Identify which cell holds the provided text, then report its [X, Y] central coordinate. 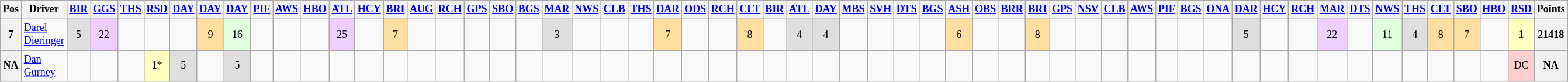
Points [1551, 9]
1 [1522, 35]
OBS [985, 9]
Driver [44, 9]
DC [1522, 66]
ODS [695, 9]
NSV [1088, 9]
GGS [104, 9]
21418 [1551, 35]
ASH [959, 9]
Pos [11, 9]
3 [557, 35]
16 [237, 35]
BRR [1012, 9]
25 [342, 35]
6 [959, 35]
1* [157, 66]
11 [1387, 35]
Dan Gurney [44, 66]
Darel Dieringer [44, 35]
9 [210, 35]
AUG [422, 9]
ONA [1218, 9]
MBS [853, 9]
SVH [881, 9]
